Identify which cell holds the provided text, then report its [X, Y] central coordinate. 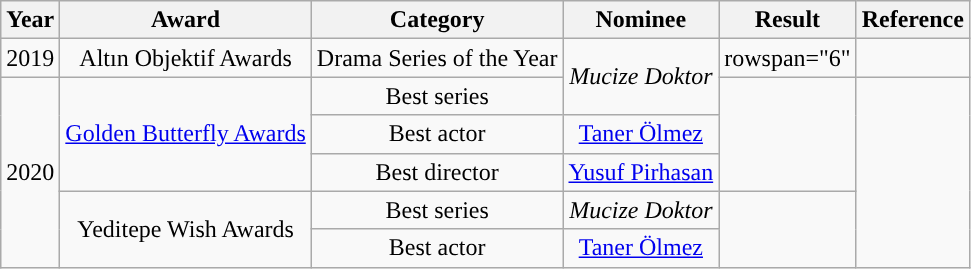
2019 [30, 58]
Best director [437, 172]
Reference [912, 20]
rowspan="6" [788, 58]
Yeditepe Wish Awards [186, 229]
Altın Objektif Awards [186, 58]
Yusuf Pirhasan [641, 172]
Year [30, 20]
Result [788, 20]
Drama Series of the Year [437, 58]
Award [186, 20]
Category [437, 20]
Nominee [641, 20]
Golden Butterfly Awards [186, 134]
2020 [30, 172]
